Return [x, y] of the center of cell containing provided text 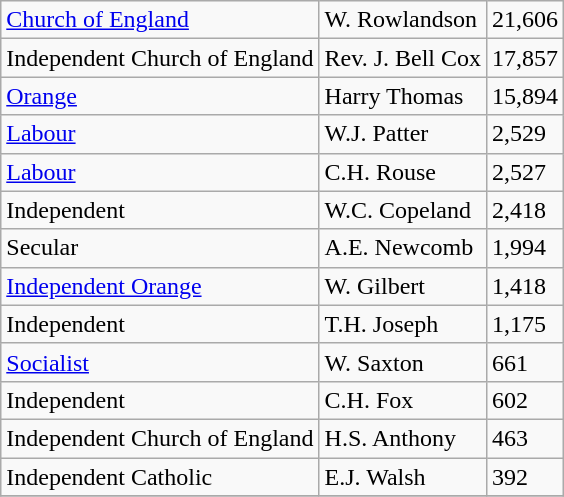
602 [526, 400]
A.E. Newcomb [403, 248]
15,894 [526, 96]
Independent Orange [160, 286]
2,418 [526, 210]
392 [526, 477]
17,857 [526, 58]
T.H. Joseph [403, 324]
Independent Catholic [160, 477]
W. Gilbert [403, 286]
1,418 [526, 286]
E.J. Walsh [403, 477]
H.S. Anthony [403, 438]
Socialist [160, 362]
W. Rowlandson [403, 20]
1,175 [526, 324]
661 [526, 362]
Church of England [160, 20]
C.H. Fox [403, 400]
463 [526, 438]
Orange [160, 96]
W.J. Patter [403, 134]
2,529 [526, 134]
W.C. Copeland [403, 210]
Harry Thomas [403, 96]
W. Saxton [403, 362]
Rev. J. Bell Cox [403, 58]
Secular [160, 248]
1,994 [526, 248]
2,527 [526, 172]
C.H. Rouse [403, 172]
21,606 [526, 20]
